Scan for the cell matching the given text and deliver its (X, Y) coordinate at center. 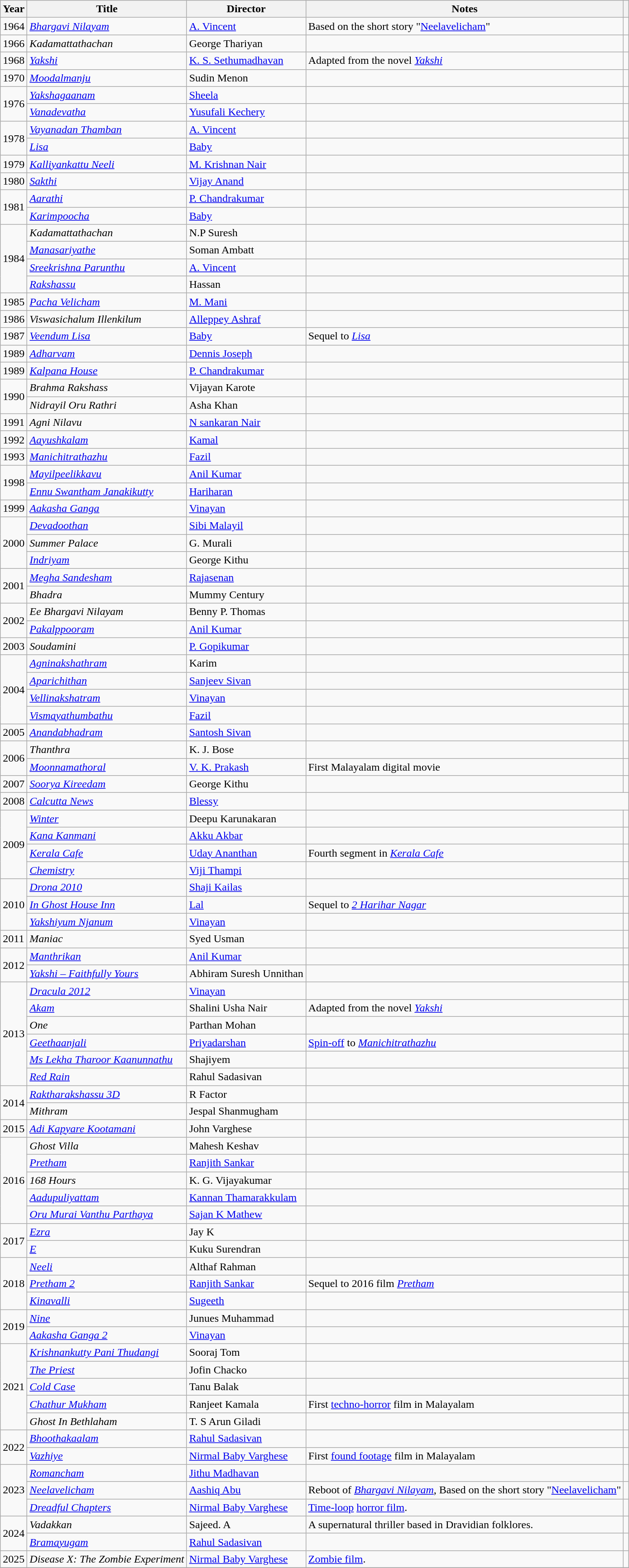
1991 (14, 422)
Mayilpeelikkavu (107, 474)
Yakshi (107, 61)
2021 (14, 1387)
2013 (14, 1034)
Sooraj Tom (246, 1353)
Jay K (246, 1232)
2017 (14, 1240)
Soudamini (107, 646)
2016 (14, 1180)
G. Murali (246, 543)
Viji Thampi (246, 870)
Yusufali Kechery (246, 112)
Jofin Chacko (246, 1370)
Reboot of Bhargavi Nilayam, Based on the short story "Neelavelicham" (465, 1490)
Sequel to 2016 film Pretham (465, 1283)
1986 (14, 319)
2006 (14, 758)
Summer Palace (107, 543)
Uday Ananthan (246, 853)
Sreekrishna Parunthu (107, 267)
Jespal Shanmugham (246, 1111)
Oru Murai Vanthu Parthaya (107, 1215)
Raktharakshassu 3D (107, 1094)
Blessy (246, 801)
Neeli (107, 1266)
A supernatural thriller based in Dravidian folklores. (465, 1525)
Jithu Madhavan (246, 1473)
Aparichithan (107, 681)
2009 (14, 844)
Shalini Usha Nair (246, 1008)
Karim (246, 663)
Devadoothan (107, 526)
George Thariyan (246, 43)
First found footage film in Malayalam (465, 1456)
Adharvam (107, 353)
Disease X: The Zombie Experiment (107, 1559)
Chemistry (107, 870)
2022 (14, 1447)
Shaji Kailas (246, 887)
Karimpoocha (107, 216)
2003 (14, 646)
Pakalppooram (107, 629)
Neelavelicham (107, 1490)
Shajiyem (246, 1060)
Drona 2010 (107, 887)
Akku Akbar (246, 836)
Pacha Velicham (107, 302)
Ranjeet Kamala (246, 1404)
2025 (14, 1559)
Rajasenan (246, 577)
Dracula 2012 (107, 991)
Cold Case (107, 1387)
Chathur Mukham (107, 1404)
Aayushkalam (107, 439)
Sequel to Lisa (465, 336)
2000 (14, 543)
Hariharan (246, 491)
Viswasichalum Illenkilum (107, 319)
1976 (14, 104)
Sequel to 2 Harihar Nagar (465, 905)
Manichitrathazhu (107, 457)
Lal (246, 905)
Title (107, 9)
Red Rain (107, 1077)
N.P Suresh (246, 233)
2002 (14, 620)
Sheela (246, 95)
2015 (14, 1129)
2018 (14, 1283)
John Varghese (246, 1129)
Pretham 2 (107, 1283)
Sajeed. A (246, 1525)
2024 (14, 1533)
2008 (14, 801)
Abhiram Suresh Unnithan (246, 973)
Kamal (246, 439)
1970 (14, 78)
Moodalmanju (107, 78)
Spin-off to Manichitrathazhu (465, 1042)
Moonnamathoral (107, 767)
Sugeeth (246, 1301)
Mummy Century (246, 595)
K. J. Bose (246, 749)
Adi Kapyare Kootamani (107, 1129)
1990 (14, 396)
2005 (14, 732)
Sudin Menon (246, 78)
Aarathi (107, 198)
Megha Sandesham (107, 577)
Manthrikan (107, 956)
Vijay Anand (246, 181)
Parthan Mohan (246, 1025)
Indriyam (107, 560)
P. Gopikumar (246, 646)
Soman Ambatt (246, 250)
N sankaran Nair (246, 422)
Nine (107, 1318)
1998 (14, 482)
Ms Lekha Tharoor Kaanunnathu (107, 1060)
Maniac (107, 939)
1984 (14, 259)
2001 (14, 586)
1999 (14, 509)
Rakshassu (107, 285)
Dennis Joseph (246, 353)
Sanjeev Sivan (246, 681)
Hassan (246, 285)
Vijayan Karote (246, 388)
Notes (465, 9)
Pretham (107, 1163)
Mahesh Keshav (246, 1146)
Time-loop horror film. (465, 1507)
Kana Kanmani (107, 836)
1985 (14, 302)
2010 (14, 905)
R Factor (246, 1094)
Dreadful Chapters (107, 1507)
1966 (14, 43)
M. Mani (246, 302)
Thanthra (107, 749)
1968 (14, 61)
Ennu Swantham Janakikutty (107, 491)
Priyadarshan (246, 1042)
Vellinakshatram (107, 698)
Bhadra (107, 595)
2012 (14, 965)
Vazhiye (107, 1456)
1993 (14, 457)
Kerala Cafe (107, 853)
Aashiq Abu (246, 1490)
2014 (14, 1103)
Ghost In Bethlaham (107, 1421)
K. S. Sethumadhavan (246, 61)
Kalpana House (107, 371)
Syed Usman (246, 939)
K. G. Vijayakumar (246, 1180)
Yakshiyum Njanum (107, 922)
Vanadevatha (107, 112)
2007 (14, 784)
Sajan K Mathew (246, 1215)
1981 (14, 207)
First techno-horror film in Malayalam (465, 1404)
Aadupuliyattam (107, 1197)
Lisa (107, 147)
Brahma Rakshass (107, 388)
Sibi Malayil (246, 526)
One (107, 1025)
Ezra (107, 1232)
Tanu Balak (246, 1387)
2011 (14, 939)
Aakasha Ganga 2 (107, 1335)
Santosh Sivan (246, 732)
Kalliyankattu Neeli (107, 164)
T. S Arun Giladi (246, 1421)
Romancham (107, 1473)
Winter (107, 819)
1979 (14, 164)
Director (246, 9)
Agni Nilavu (107, 422)
E (107, 1249)
2019 (14, 1327)
Aakasha Ganga (107, 509)
Zombie film. (465, 1559)
1987 (14, 336)
Alleppey Ashraf (246, 319)
Calcutta News (107, 801)
Veendum Lisa (107, 336)
Vayanadan Thamban (107, 129)
Ghost Villa (107, 1146)
Bramayugam (107, 1542)
Vismayathumbathu (107, 715)
Manasariyathe (107, 250)
Sakthi (107, 181)
Deepu Karunakaran (246, 819)
Agninakshathram (107, 663)
Soorya Kireedam (107, 784)
Mithram (107, 1111)
Yakshi – Faithfully Yours (107, 973)
1978 (14, 138)
Kannan Thamarakkulam (246, 1197)
Geethaanjali (107, 1042)
Fourth segment in Kerala Cafe (465, 853)
Bhargavi Nilayam (107, 26)
Krishnankutty Pani Thudangi (107, 1353)
The Priest (107, 1370)
1992 (14, 439)
Kuku Surendran (246, 1249)
Junues Muhammad (246, 1318)
Kinavalli (107, 1301)
Nidrayil Oru Rathri (107, 405)
2023 (14, 1490)
M. Krishnan Nair (246, 164)
Asha Khan (246, 405)
1964 (14, 26)
Althaf Rahman (246, 1266)
2004 (14, 689)
Ee Bhargavi Nilayam (107, 612)
V. K. Prakash (246, 767)
First Malayalam digital movie (465, 767)
Anandabhadram (107, 732)
Yakshagaanam (107, 95)
Benny P. Thomas (246, 612)
Based on the short story "Neelavelicham" (465, 26)
168 Hours (107, 1180)
Bhoothakaalam (107, 1439)
1980 (14, 181)
Year (14, 9)
Akam (107, 1008)
In Ghost House Inn (107, 905)
Vadakkan (107, 1525)
